From the cell containing the given text, extract its center point as (x, y) coordinate. 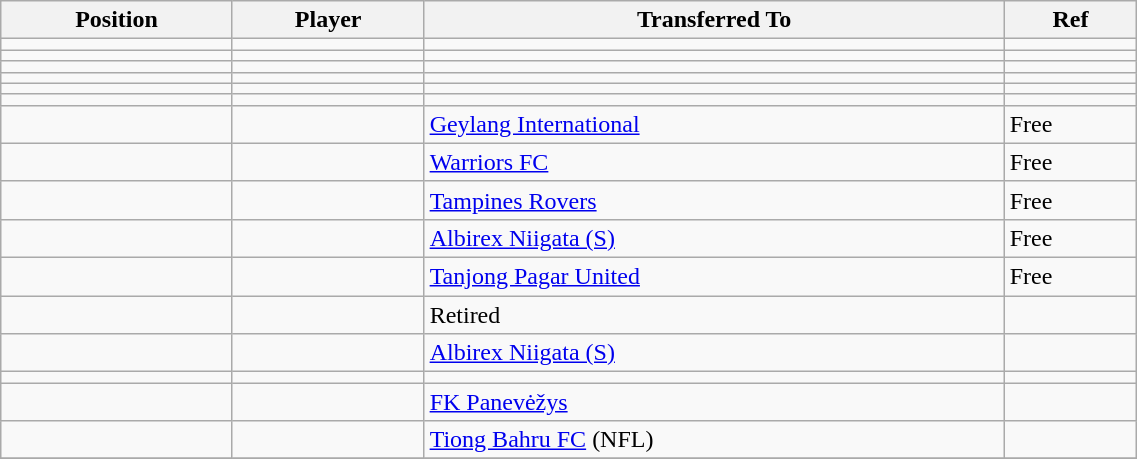
Transferred To (714, 20)
Tampines Rovers (714, 200)
Position (116, 20)
FK Panevėžys (714, 402)
Ref (1070, 20)
Retired (714, 315)
Geylang International (714, 124)
Player (328, 20)
Tiong Bahru FC (NFL) (714, 440)
Tanjong Pagar United (714, 276)
Warriors FC (714, 162)
